Search for the cell housing the specified text and yield its (X, Y) center coordinate. 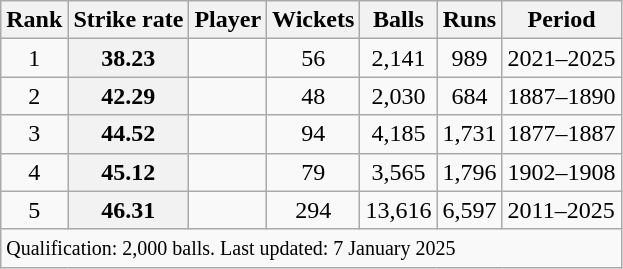
4,185 (398, 134)
2,141 (398, 58)
5 (34, 210)
48 (314, 96)
Qualification: 2,000 balls. Last updated: 7 January 2025 (311, 248)
56 (314, 58)
1877–1887 (562, 134)
2011–2025 (562, 210)
2 (34, 96)
Balls (398, 20)
4 (34, 172)
1902–1908 (562, 172)
1,796 (470, 172)
45.12 (128, 172)
6,597 (470, 210)
1887–1890 (562, 96)
42.29 (128, 96)
44.52 (128, 134)
989 (470, 58)
Rank (34, 20)
1 (34, 58)
94 (314, 134)
38.23 (128, 58)
Period (562, 20)
1,731 (470, 134)
684 (470, 96)
2,030 (398, 96)
Runs (470, 20)
2021–2025 (562, 58)
Wickets (314, 20)
46.31 (128, 210)
79 (314, 172)
3,565 (398, 172)
294 (314, 210)
Player (228, 20)
Strike rate (128, 20)
3 (34, 134)
13,616 (398, 210)
